Find where the given text appears and provide that cell's center as (x, y) coordinate. 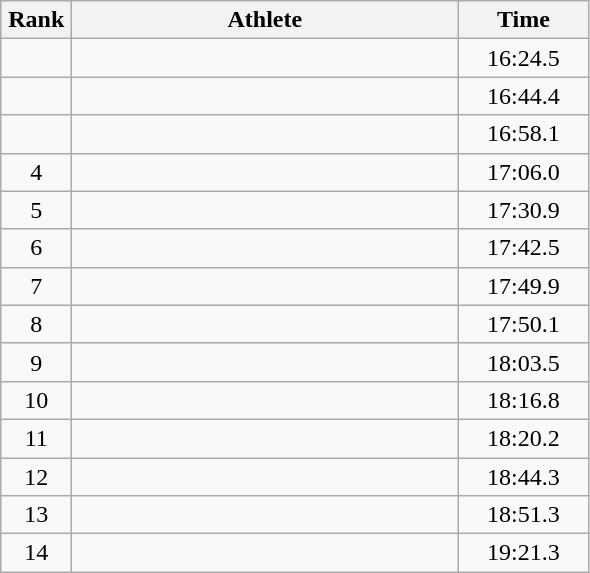
16:44.4 (524, 96)
17:50.1 (524, 324)
9 (36, 362)
Athlete (265, 20)
17:42.5 (524, 248)
17:49.9 (524, 286)
13 (36, 515)
18:16.8 (524, 400)
16:24.5 (524, 58)
17:30.9 (524, 210)
12 (36, 477)
16:58.1 (524, 134)
18:03.5 (524, 362)
17:06.0 (524, 172)
18:44.3 (524, 477)
19:21.3 (524, 553)
11 (36, 438)
18:20.2 (524, 438)
6 (36, 248)
14 (36, 553)
Rank (36, 20)
18:51.3 (524, 515)
7 (36, 286)
Time (524, 20)
4 (36, 172)
5 (36, 210)
10 (36, 400)
8 (36, 324)
